Provide the [x, y] coordinate of the cell's center where the given text is located.  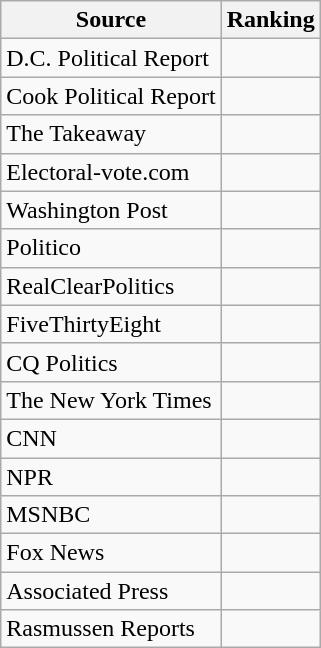
FiveThirtyEight [111, 324]
Cook Political Report [111, 96]
CQ Politics [111, 362]
The New York Times [111, 400]
Source [111, 20]
Politico [111, 248]
RealClearPolitics [111, 286]
Associated Press [111, 591]
Electoral-vote.com [111, 172]
Ranking [270, 20]
D.C. Political Report [111, 58]
Fox News [111, 553]
The Takeaway [111, 134]
Rasmussen Reports [111, 629]
Washington Post [111, 210]
CNN [111, 438]
MSNBC [111, 515]
NPR [111, 477]
